Locate the cell with the specified text and output its [X, Y] center coordinate. 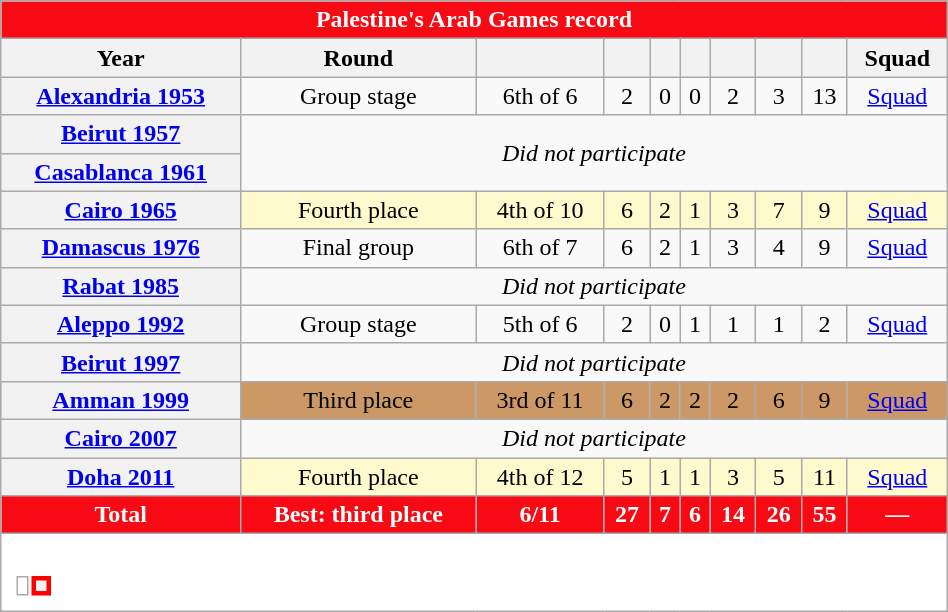
Best: third place [358, 515]
6/11 [540, 515]
Final group [358, 248]
Alexandria 1953 [121, 96]
Third place [358, 400]
3rd of 11 [540, 400]
Aleppo 1992 [121, 324]
6th of 6 [540, 96]
Damascus 1976 [121, 248]
Palestine's Arab Games record [474, 20]
Total [121, 515]
Beirut 1957 [121, 134]
Year [121, 58]
Casablanca 1961 [121, 172]
14 [733, 515]
4th of 10 [540, 210]
— [897, 515]
Cairo 1965 [121, 210]
Cairo 2007 [121, 438]
Doha 2011 [121, 477]
11 [825, 477]
26 [779, 515]
5th of 6 [540, 324]
13 [825, 96]
6th of 7 [540, 248]
Rabat 1985 [121, 286]
Amman 1999 [121, 400]
27 [627, 515]
55 [825, 515]
Round [358, 58]
4th of 12 [540, 477]
Beirut 1997 [121, 362]
4 [779, 248]
